Scan for the cell matching the given text and deliver its (X, Y) coordinate at center. 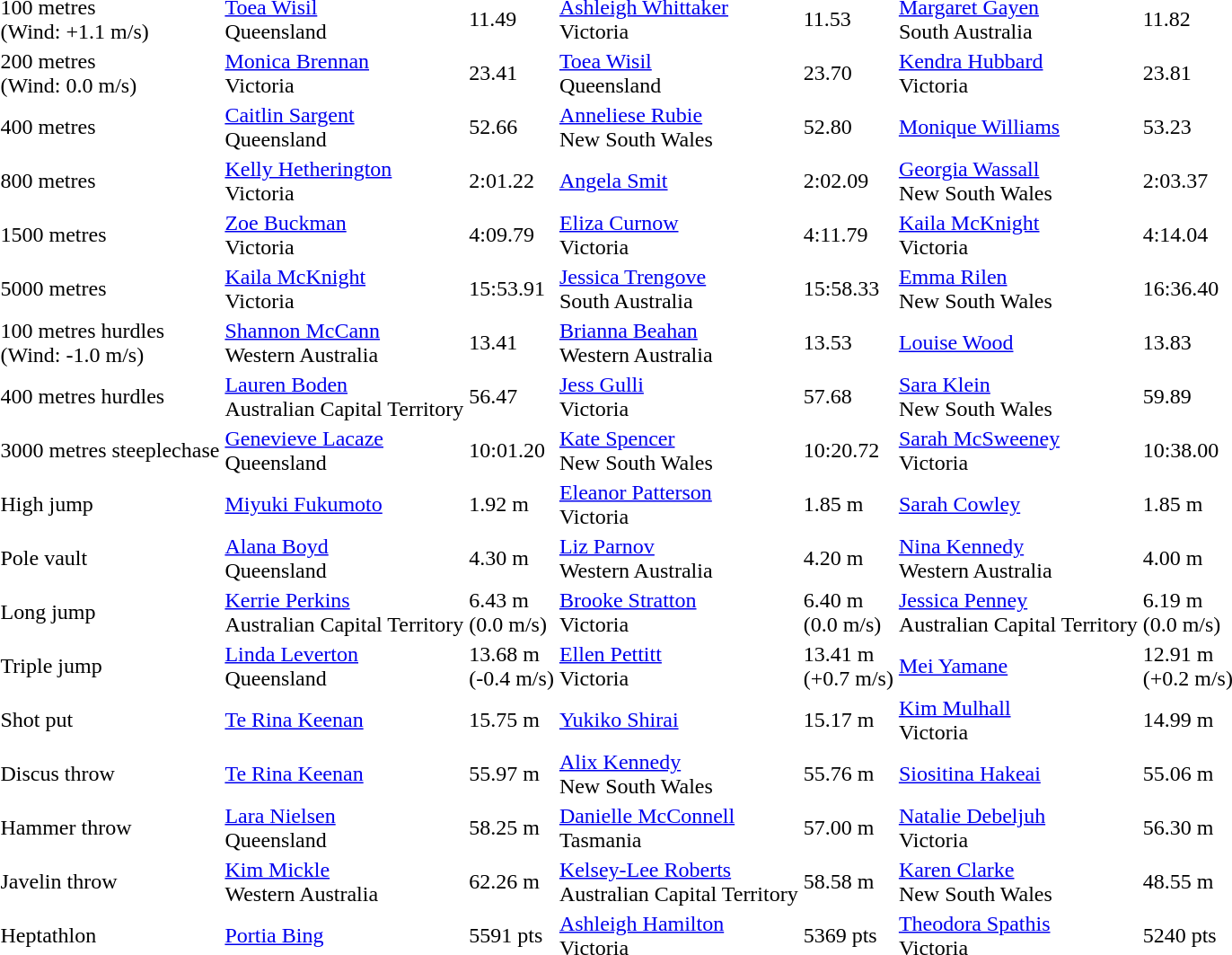
55.76 m (848, 774)
Alana BoydQueensland (345, 559)
52.66 (512, 128)
10:01.20 (512, 451)
Danielle McConnellTasmania (679, 828)
Eliza CurnowVictoria (679, 235)
13.41 (512, 343)
Kendra HubbardVictoria (1018, 74)
Kim MickleWestern Australia (345, 882)
Louise Wood (1018, 343)
4.30 m (512, 559)
6.40 m(0.0 m/s) (848, 613)
Anneliese RubieNew South Wales (679, 128)
2:01.22 (512, 181)
Kerrie PerkinsAustralian Capital Territory (345, 613)
Georgia WassallNew South Wales (1018, 181)
58.58 m (848, 882)
57.00 m (848, 828)
Caitlin SargentQueensland (345, 128)
13.68 m(-0.4 m/s) (512, 667)
Jessica PenneyAustralian Capital Territory (1018, 613)
23.41 (512, 74)
15.17 m (848, 721)
Toea WisilQueensland (679, 74)
10:20.72 (848, 451)
Brooke StrattonVictoria (679, 613)
15.75 m (512, 721)
Natalie DebeljuhVictoria (1018, 828)
Miyuki Fukumoto (345, 505)
Nina KennedyWestern Australia (1018, 559)
52.80 (848, 128)
57.68 (848, 397)
Kate SpencerNew South Wales (679, 451)
Linda LevertonQueensland (345, 667)
56.47 (512, 397)
Ellen PettittVictoria (679, 667)
6.43 m(0.0 m/s) (512, 613)
Mei Yamane (1018, 667)
Jessica TrengoveSouth Australia (679, 289)
23.70 (848, 74)
Brianna BeahanWestern Australia (679, 343)
Sarah McSweeneyVictoria (1018, 451)
Monique Williams (1018, 128)
4:09.79 (512, 235)
Karen ClarkeNew South Wales (1018, 882)
Sara KleinNew South Wales (1018, 397)
Genevieve LacazeQueensland (345, 451)
13.41 m (+0.7 m/s) (848, 667)
Eleanor PattersonVictoria (679, 505)
1.85 m (848, 505)
62.26 m (512, 882)
2:02.09 (848, 181)
Jess GulliVictoria (679, 397)
Yukiko Shirai (679, 721)
15:53.91 (512, 289)
Sarah Cowley (1018, 505)
Zoe BuckmanVictoria (345, 235)
4:11.79 (848, 235)
4.20 m (848, 559)
Kelly HetheringtonVictoria (345, 181)
13.53 (848, 343)
15:58.33 (848, 289)
Siositina Hakeai (1018, 774)
Kelsey-Lee RobertsAustralian Capital Territory (679, 882)
Angela Smit (679, 181)
58.25 m (512, 828)
Liz ParnovWestern Australia (679, 559)
Shannon McCannWestern Australia (345, 343)
Monica BrennanVictoria (345, 74)
55.97 m (512, 774)
Lara NielsenQueensland (345, 828)
1.92 m (512, 505)
Emma RilenNew South Wales (1018, 289)
Lauren BodenAustralian Capital Territory (345, 397)
Alix KennedyNew South Wales (679, 774)
Kim MulhallVictoria (1018, 721)
